Detect which cell encompasses the target text, then output its [X, Y] center coordinate. 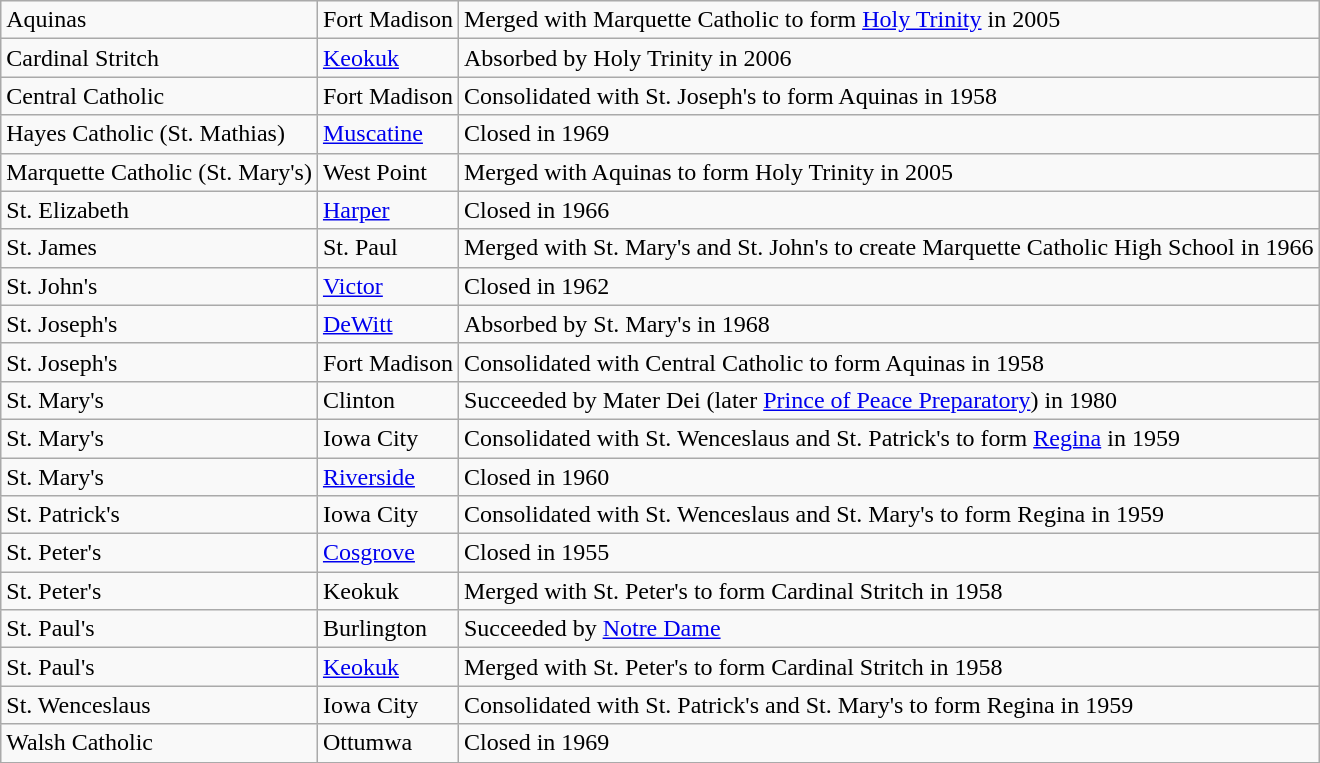
Cosgrove [388, 553]
Consolidated with St. Wenceslaus and St. Patrick's to form Regina in 1959 [888, 438]
Hayes Catholic (St. Mathias) [160, 134]
St. Patrick's [160, 515]
St. James [160, 248]
Merged with Aquinas to form Holy Trinity in 2005 [888, 172]
Closed in 1955 [888, 553]
Aquinas [160, 20]
Harper [388, 210]
Ottumwa [388, 743]
Closed in 1966 [888, 210]
Riverside [388, 477]
Consolidated with Central Catholic to form Aquinas in 1958 [888, 362]
Muscatine [388, 134]
Cardinal Stritch [160, 58]
Succeeded by Mater Dei (later Prince of Peace Preparatory) in 1980 [888, 400]
St. Elizabeth [160, 210]
Clinton [388, 400]
Consolidated with St. Patrick's and St. Mary's to form Regina in 1959 [888, 705]
Closed in 1962 [888, 286]
Victor [388, 286]
St. Wenceslaus [160, 705]
DeWitt [388, 324]
Consolidated with St. Joseph's to form Aquinas in 1958 [888, 96]
Burlington [388, 629]
Absorbed by Holy Trinity in 2006 [888, 58]
St. John's [160, 286]
Absorbed by St. Mary's in 1968 [888, 324]
Consolidated with St. Wenceslaus and St. Mary's to form Regina in 1959 [888, 515]
Merged with St. Mary's and St. John's to create Marquette Catholic High School in 1966 [888, 248]
St. Paul [388, 248]
Central Catholic [160, 96]
Merged with Marquette Catholic to form Holy Trinity in 2005 [888, 20]
West Point [388, 172]
Walsh Catholic [160, 743]
Marquette Catholic (St. Mary's) [160, 172]
Succeeded by Notre Dame [888, 629]
Closed in 1960 [888, 477]
